Provide the [X, Y] coordinate of the cell's center where the given text is located.  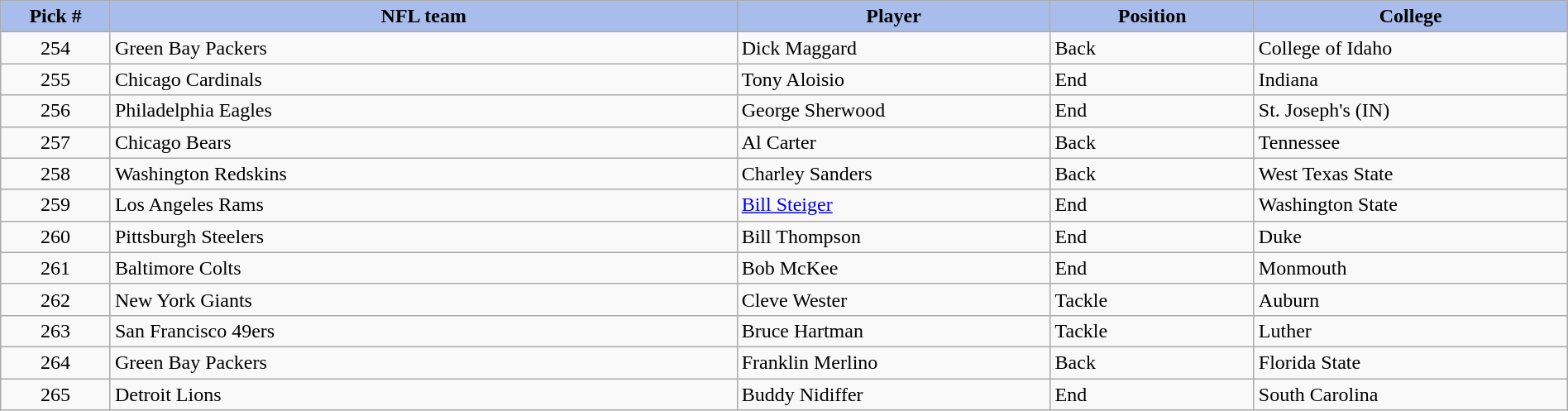
George Sherwood [893, 111]
Monmouth [1411, 268]
Baltimore Colts [423, 268]
Florida State [1411, 362]
College [1411, 17]
Dick Maggard [893, 48]
Player [893, 17]
Tony Aloisio [893, 79]
Chicago Bears [423, 142]
Los Angeles Rams [423, 205]
Chicago Cardinals [423, 79]
Auburn [1411, 299]
261 [56, 268]
New York Giants [423, 299]
256 [56, 111]
South Carolina [1411, 394]
Indiana [1411, 79]
Buddy Nidiffer [893, 394]
Pittsburgh Steelers [423, 237]
Washington State [1411, 205]
Luther [1411, 331]
257 [56, 142]
259 [56, 205]
St. Joseph's (IN) [1411, 111]
254 [56, 48]
Al Carter [893, 142]
San Francisco 49ers [423, 331]
Bruce Hartman [893, 331]
NFL team [423, 17]
Duke [1411, 237]
Detroit Lions [423, 394]
College of Idaho [1411, 48]
262 [56, 299]
Philadelphia Eagles [423, 111]
Pick # [56, 17]
264 [56, 362]
Bob McKee [893, 268]
Washington Redskins [423, 174]
255 [56, 79]
260 [56, 237]
Bill Thompson [893, 237]
West Texas State [1411, 174]
Tennessee [1411, 142]
Bill Steiger [893, 205]
Position [1152, 17]
Cleve Wester [893, 299]
263 [56, 331]
258 [56, 174]
Franklin Merlino [893, 362]
265 [56, 394]
Charley Sanders [893, 174]
